Extract the (x, y) coordinate from the center of the cell holding the provided text.  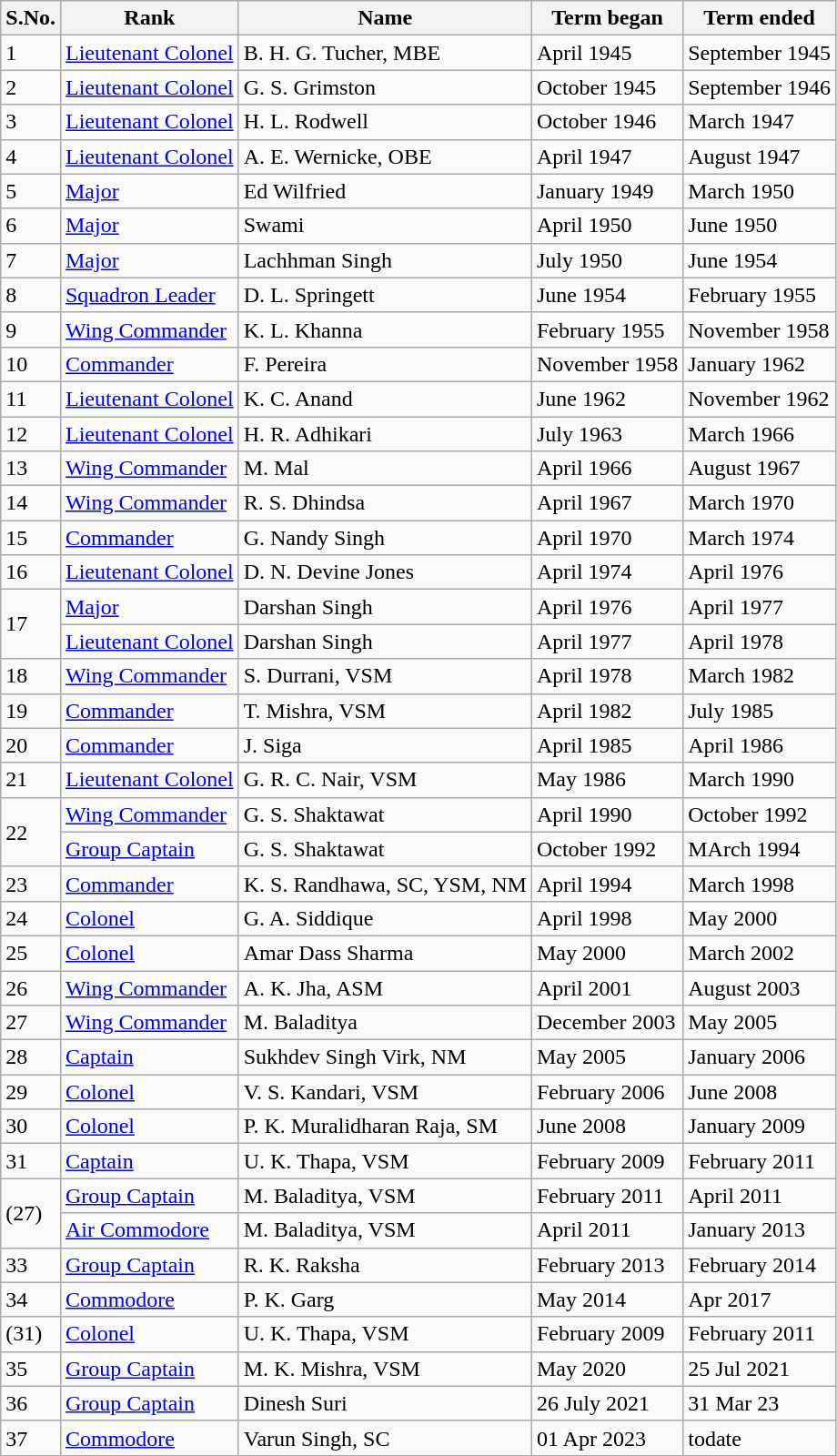
R. K. Raksha (385, 1265)
April 1966 (607, 469)
March 1947 (760, 122)
K. S. Randhawa, SC, YSM, NM (385, 884)
April 1986 (760, 745)
January 1962 (760, 364)
April 1985 (607, 745)
March 1966 (760, 434)
Air Commodore (149, 1230)
August 1967 (760, 469)
March 1982 (760, 676)
36 (31, 1403)
October 1946 (607, 122)
February 2013 (607, 1265)
S.No. (31, 18)
May 2020 (607, 1369)
Term ended (760, 18)
May 2014 (607, 1299)
01 Apr 2023 (607, 1438)
Dinesh Suri (385, 1403)
March 1950 (760, 191)
R. S. Dhindsa (385, 503)
26 July 2021 (607, 1403)
Squadron Leader (149, 295)
M. Mal (385, 469)
M. Baladitya (385, 1023)
2 (31, 87)
M. K. Mishra, VSM (385, 1369)
May 1986 (607, 780)
S. Durrani, VSM (385, 676)
1 (31, 53)
July 1950 (607, 260)
September 1946 (760, 87)
F. Pereira (385, 364)
P. K. Muralidharan Raja, SM (385, 1127)
March 2002 (760, 953)
August 1947 (760, 157)
6 (31, 226)
April 1974 (607, 572)
7 (31, 260)
April 1990 (607, 814)
30 (31, 1127)
G. R. C. Nair, VSM (385, 780)
25 Jul 2021 (760, 1369)
20 (31, 745)
April 2001 (607, 987)
February 2014 (760, 1265)
April 1998 (607, 918)
Term began (607, 18)
Ed Wilfried (385, 191)
March 1974 (760, 538)
Rank (149, 18)
Lachhman Singh (385, 260)
Sukhdev Singh Virk, NM (385, 1057)
19 (31, 711)
January 2013 (760, 1230)
(27) (31, 1213)
MArch 1994 (760, 849)
March 1998 (760, 884)
April 1947 (607, 157)
8 (31, 295)
April 1994 (607, 884)
V. S. Kandari, VSM (385, 1092)
A. K. Jha, ASM (385, 987)
B. H. G. Tucher, MBE (385, 53)
January 2009 (760, 1127)
18 (31, 676)
March 1970 (760, 503)
25 (31, 953)
17 (31, 624)
37 (31, 1438)
21 (31, 780)
14 (31, 503)
July 1985 (760, 711)
K. C. Anand (385, 399)
15 (31, 538)
D. N. Devine Jones (385, 572)
D. L. Springett (385, 295)
todate (760, 1438)
August 2003 (760, 987)
March 1990 (760, 780)
January 1949 (607, 191)
9 (31, 329)
Varun Singh, SC (385, 1438)
29 (31, 1092)
December 2003 (607, 1023)
5 (31, 191)
3 (31, 122)
H. R. Adhikari (385, 434)
34 (31, 1299)
24 (31, 918)
4 (31, 157)
September 1945 (760, 53)
October 1945 (607, 87)
April 1967 (607, 503)
January 2006 (760, 1057)
J. Siga (385, 745)
23 (31, 884)
November 1962 (760, 399)
31 (31, 1161)
T. Mishra, VSM (385, 711)
22 (31, 832)
G. Nandy Singh (385, 538)
February 2006 (607, 1092)
13 (31, 469)
H. L. Rodwell (385, 122)
35 (31, 1369)
June 1950 (760, 226)
April 1945 (607, 53)
G. A. Siddique (385, 918)
10 (31, 364)
28 (31, 1057)
June 1962 (607, 399)
Amar Dass Sharma (385, 953)
A. E. Wernicke, OBE (385, 157)
Name (385, 18)
Apr 2017 (760, 1299)
April 1982 (607, 711)
Swami (385, 226)
(31) (31, 1334)
31 Mar 23 (760, 1403)
33 (31, 1265)
April 1970 (607, 538)
16 (31, 572)
April 1950 (607, 226)
P. K. Garg (385, 1299)
G. S. Grimston (385, 87)
26 (31, 987)
July 1963 (607, 434)
27 (31, 1023)
11 (31, 399)
12 (31, 434)
K. L. Khanna (385, 329)
